Output the [x, y] coordinate of the center of the cell containing the given text.  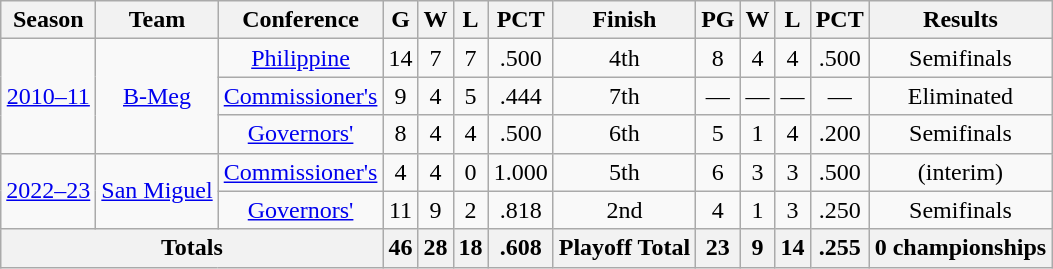
18 [470, 248]
.444 [520, 96]
Season [48, 20]
Philippine [300, 58]
5th [624, 172]
2nd [624, 210]
Eliminated [960, 96]
Totals [192, 248]
G [400, 20]
46 [400, 248]
Results [960, 20]
.818 [520, 210]
1.000 [520, 172]
2022–23 [48, 191]
Playoff Total [624, 248]
2010–11 [48, 96]
San Miguel [157, 191]
(interim) [960, 172]
2 [470, 210]
PG [718, 20]
Conference [300, 20]
.250 [840, 210]
Finish [624, 20]
.200 [840, 134]
7th [624, 96]
0 [470, 172]
28 [436, 248]
0 championships [960, 248]
23 [718, 248]
.608 [520, 248]
4th [624, 58]
6 [718, 172]
11 [400, 210]
B-Meg [157, 96]
Team [157, 20]
6th [624, 134]
.255 [840, 248]
